From the cell containing the given text, extract its center point as [X, Y] coordinate. 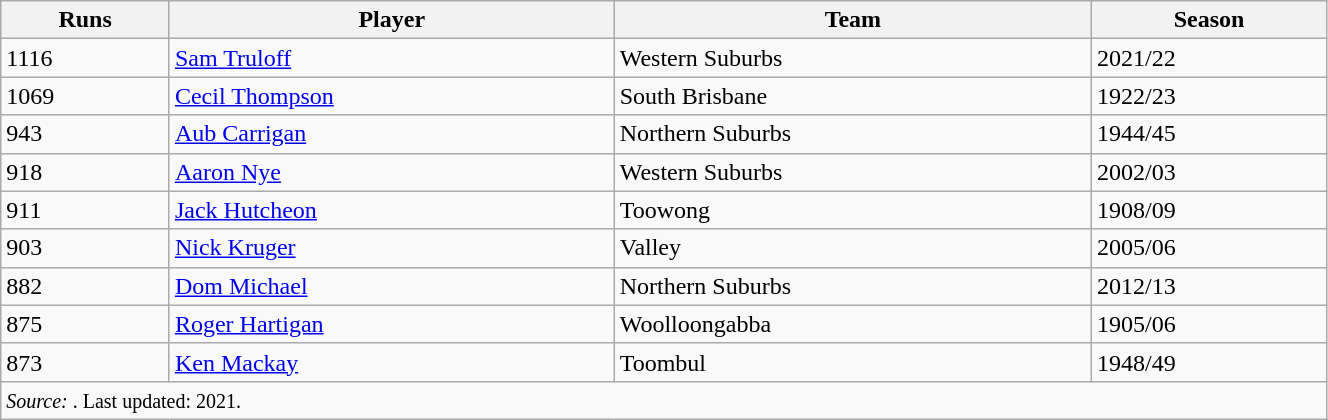
Team [852, 20]
2005/06 [1210, 248]
South Brisbane [852, 96]
Source: . Last updated: 2021. [664, 400]
Dom Michael [392, 286]
1905/06 [1210, 324]
918 [86, 172]
1069 [86, 96]
Nick Kruger [392, 248]
873 [86, 362]
2002/03 [1210, 172]
Player [392, 20]
2021/22 [1210, 58]
Sam Truloff [392, 58]
Season [1210, 20]
1944/45 [1210, 134]
1948/49 [1210, 362]
Valley [852, 248]
Toombul [852, 362]
Cecil Thompson [392, 96]
Aaron Nye [392, 172]
Woolloongabba [852, 324]
943 [86, 134]
Roger Hartigan [392, 324]
1922/23 [1210, 96]
2012/13 [1210, 286]
911 [86, 210]
Jack Hutcheon [392, 210]
1116 [86, 58]
Aub Carrigan [392, 134]
882 [86, 286]
903 [86, 248]
Ken Mackay [392, 362]
875 [86, 324]
Toowong [852, 210]
Runs [86, 20]
1908/09 [1210, 210]
